Detect which cell encompasses the target text, then output its (X, Y) center coordinate. 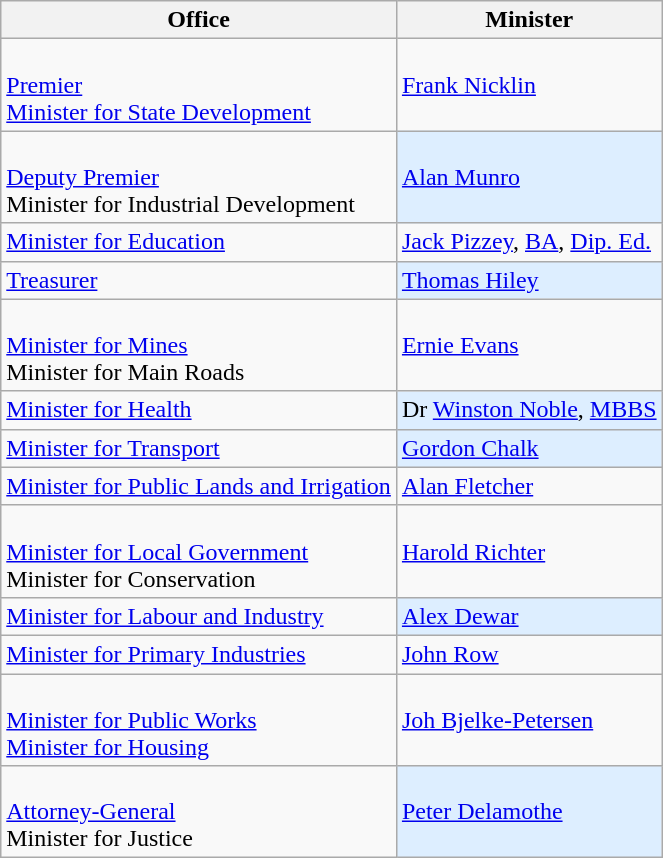
John Row (529, 654)
Minister for Labour and Industry (199, 616)
Harold Richter (529, 551)
Office (199, 20)
Alan Fletcher (529, 486)
Alex Dewar (529, 616)
Deputy Premier Minister for Industrial Development (199, 177)
Minister for Primary Industries (199, 654)
Minister for Education (199, 242)
Dr Winston Noble, MBBS (529, 410)
Minister for Public Lands and Irrigation (199, 486)
Minister for Transport (199, 448)
Ernie Evans (529, 345)
Gordon Chalk (529, 448)
Minister for Local Government Minister for Conservation (199, 551)
Joh Bjelke-Petersen (529, 720)
Attorney-GeneralMinister for Justice (199, 812)
Minister for Public Works Minister for Housing (199, 720)
Peter Delamothe (529, 812)
Thomas Hiley (529, 280)
Alan Munro (529, 177)
Jack Pizzey, BA, Dip. Ed. (529, 242)
Minister for Mines Minister for Main Roads (199, 345)
Treasurer (199, 280)
Premier Minister for State Development (199, 85)
Minister (529, 20)
Minister for Health (199, 410)
Frank Nicklin (529, 85)
